Pinpoint the cell where the given text exists, returning its [x, y] midpoint coordinate. 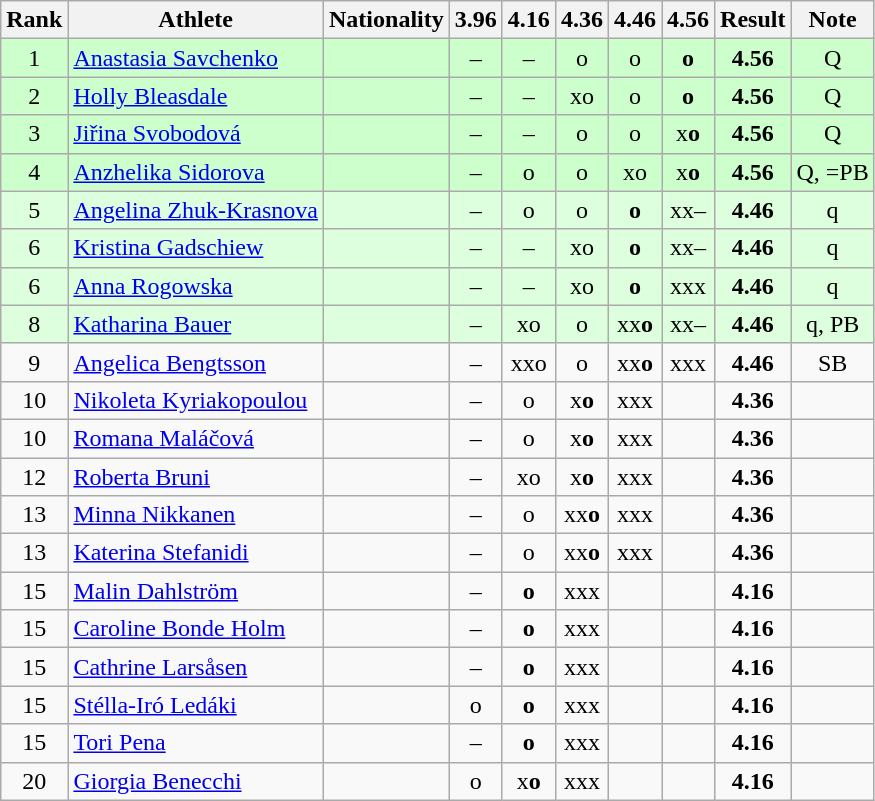
Romana Maláčová [196, 438]
Roberta Bruni [196, 477]
Kristina Gadschiew [196, 248]
Caroline Bonde Holm [196, 629]
Stélla-Iró Ledáki [196, 705]
Anna Rogowska [196, 286]
Cathrine Larsåsen [196, 667]
Q, =PB [832, 172]
12 [34, 477]
Tori Pena [196, 743]
1 [34, 58]
Result [753, 20]
Jiřina Svobodová [196, 134]
20 [34, 781]
Holly Bleasdale [196, 96]
Note [832, 20]
Minna Nikkanen [196, 515]
4 [34, 172]
Malin Dahlström [196, 591]
Rank [34, 20]
Athlete [196, 20]
Nationality [387, 20]
2 [34, 96]
5 [34, 210]
Angelina Zhuk-Krasnova [196, 210]
Anastasia Savchenko [196, 58]
Anzhelika Sidorova [196, 172]
3 [34, 134]
9 [34, 362]
Angelica Bengtsson [196, 362]
Giorgia Benecchi [196, 781]
8 [34, 324]
Nikoleta Kyriakopoulou [196, 400]
q, PB [832, 324]
Katerina Stefanidi [196, 553]
SB [832, 362]
3.96 [476, 20]
Katharina Bauer [196, 324]
